Scan for the cell matching the given text and deliver its (x, y) coordinate at center. 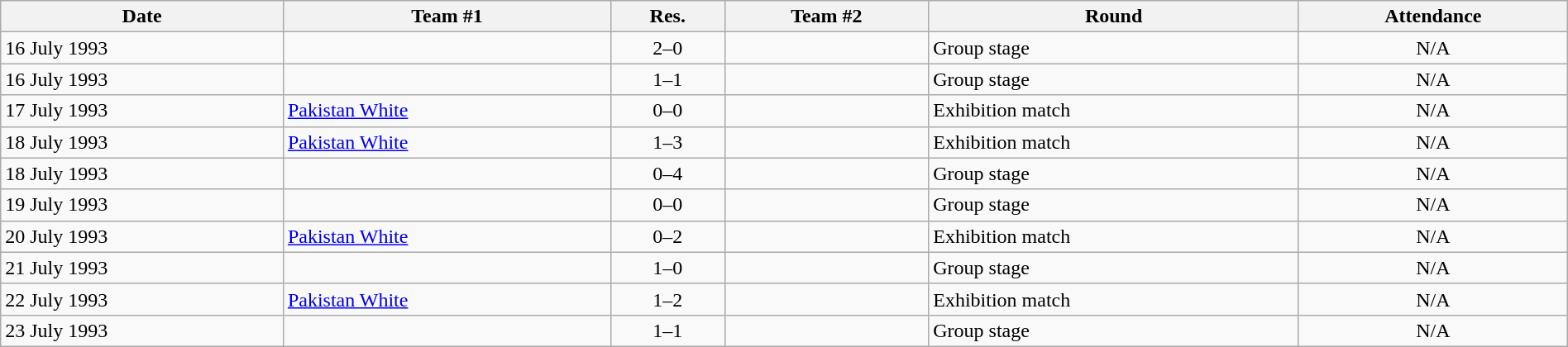
19 July 1993 (142, 205)
Team #1 (447, 17)
0–2 (667, 236)
Round (1114, 17)
17 July 1993 (142, 111)
Date (142, 17)
22 July 1993 (142, 299)
21 July 1993 (142, 268)
23 July 1993 (142, 330)
2–0 (667, 48)
1–3 (667, 142)
0–4 (667, 173)
1–0 (667, 268)
Attendance (1432, 17)
Team #2 (827, 17)
20 July 1993 (142, 236)
1–2 (667, 299)
Res. (667, 17)
